Return the [X, Y] coordinate for the center point of the cell that contains the specified text.  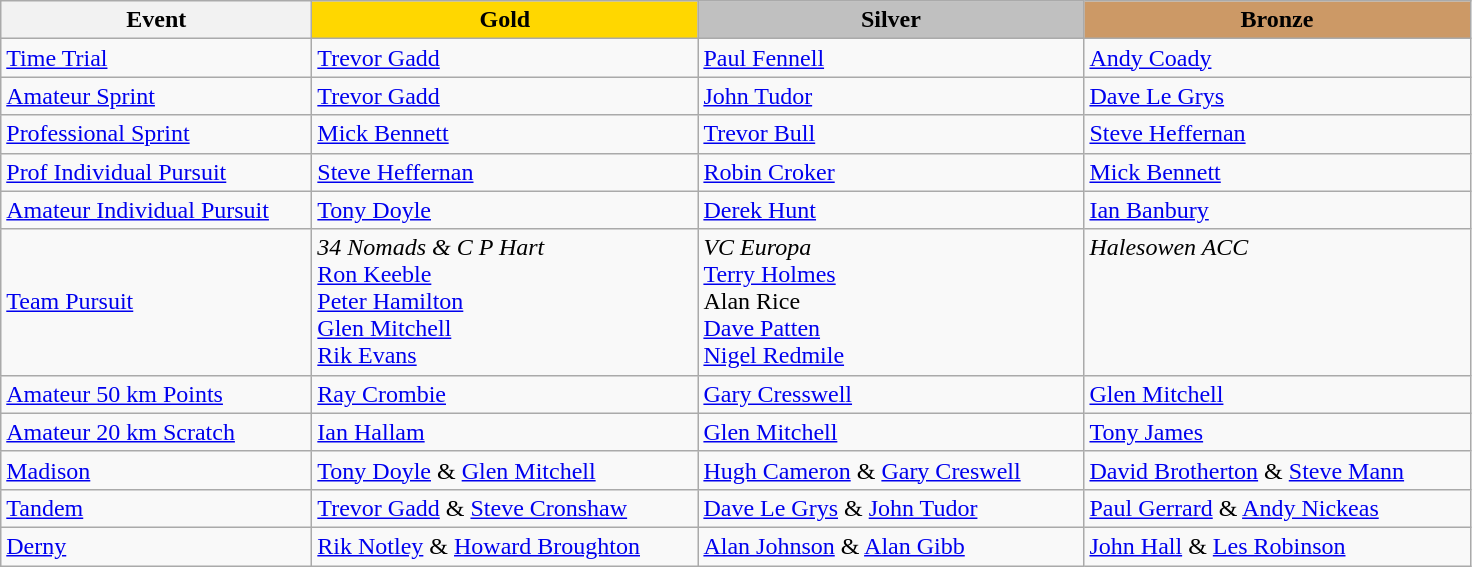
Andy Coady [1277, 58]
Bronze [1277, 20]
Robin Croker [891, 172]
Amateur Sprint [156, 96]
Derek Hunt [891, 210]
Alan Johnson & Alan Gibb [891, 546]
Tony Doyle & Glen Mitchell [505, 470]
Derny [156, 546]
Ian Hallam [505, 432]
34 Nomads & C P HartRon Keeble Peter Hamilton Glen Mitchell Rik Evans [505, 302]
Ian Banbury [1277, 210]
John Tudor [891, 96]
Paul Gerrard & Andy Nickeas [1277, 508]
Tony Doyle [505, 210]
Tandem [156, 508]
Prof Individual Pursuit [156, 172]
Tony James [1277, 432]
Amateur 50 km Points [156, 394]
David Brotherton & Steve Mann [1277, 470]
Gold [505, 20]
Hugh Cameron & Gary Creswell [891, 470]
Halesowen ACC [1277, 302]
VC Europa Terry Holmes Alan Rice Dave PattenNigel Redmile [891, 302]
Amateur Individual Pursuit [156, 210]
Ray Crombie [505, 394]
Dave Le Grys & John Tudor [891, 508]
Event [156, 20]
Team Pursuit [156, 302]
Trevor Gadd & Steve Cronshaw [505, 508]
Time Trial [156, 58]
Amateur 20 km Scratch [156, 432]
Gary Cresswell [891, 394]
Rik Notley & Howard Broughton [505, 546]
Silver [891, 20]
John Hall & Les Robinson [1277, 546]
Dave Le Grys [1277, 96]
Trevor Bull [891, 134]
Professional Sprint [156, 134]
Paul Fennell [891, 58]
Madison [156, 470]
